Locate the cell with the specified text and output its (X, Y) center coordinate. 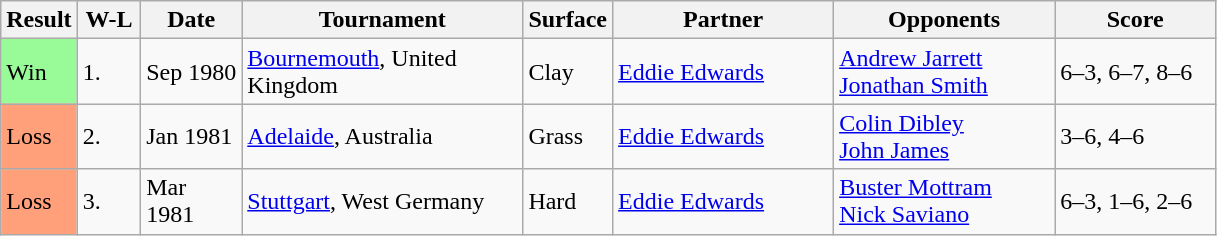
Opponents (944, 20)
3–6, 4–6 (1136, 136)
Tournament (382, 20)
1. (109, 72)
Partner (724, 20)
Win (39, 72)
2. (109, 136)
Buster Mottram Nick Saviano (944, 202)
Andrew Jarrett Jonathan Smith (944, 72)
Jan 1981 (192, 136)
6–3, 1–6, 2–6 (1136, 202)
Mar 1981 (192, 202)
Hard (568, 202)
Score (1136, 20)
Adelaide, Australia (382, 136)
3. (109, 202)
Clay (568, 72)
W-L (109, 20)
Sep 1980 (192, 72)
6–3, 6–7, 8–6 (1136, 72)
Bournemouth, United Kingdom (382, 72)
Grass (568, 136)
Stuttgart, West Germany (382, 202)
Colin Dibley John James (944, 136)
Surface (568, 20)
Date (192, 20)
Result (39, 20)
